Extract the [X, Y] coordinate from the center of the cell holding the provided text.  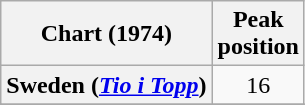
Sweden (Tio i Topp) [106, 85]
16 [258, 85]
Chart (1974) [106, 34]
Peak position [258, 34]
